Extract the (X, Y) coordinate from the center of the cell holding the provided text.  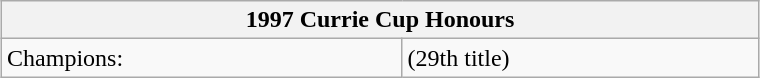
1997 Currie Cup Honours (380, 20)
(29th title) (580, 58)
Champions: (202, 58)
